Extract the (x, y) coordinate from the center of the cell holding the provided text.  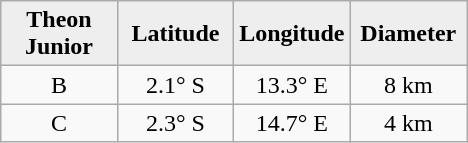
Longitude (292, 34)
Latitude (175, 34)
TheonJunior (59, 34)
14.7° E (292, 123)
13.3° E (292, 85)
2.1° S (175, 85)
C (59, 123)
B (59, 85)
2.3° S (175, 123)
4 km (408, 123)
Diameter (408, 34)
8 km (408, 85)
